Scan for the cell matching the given text and deliver its [x, y] coordinate at center. 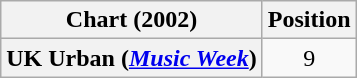
UK Urban (Music Week) [132, 58]
9 [309, 58]
Chart (2002) [132, 20]
Position [309, 20]
